Return the [X, Y] coordinate for the center point of the cell that contains the specified text.  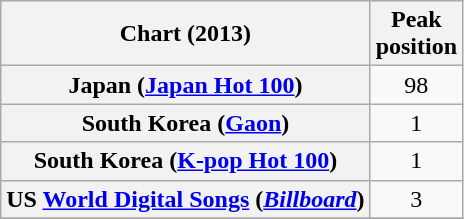
South Korea (Gaon) [186, 123]
98 [416, 85]
US World Digital Songs (Billboard) [186, 199]
Japan (Japan Hot 100) [186, 85]
Peakposition [416, 34]
South Korea (K-pop Hot 100) [186, 161]
Chart (2013) [186, 34]
3 [416, 199]
